Locate the cell with the specified text and output its [x, y] center coordinate. 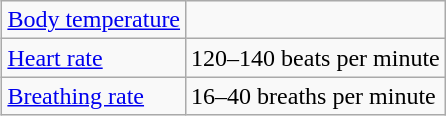
Heart rate [94, 58]
Breathing rate [94, 96]
120–140 beats per minute [316, 58]
Body temperature [94, 20]
16–40 breaths per minute [316, 96]
